Output the [x, y] coordinate of the center of the cell containing the given text.  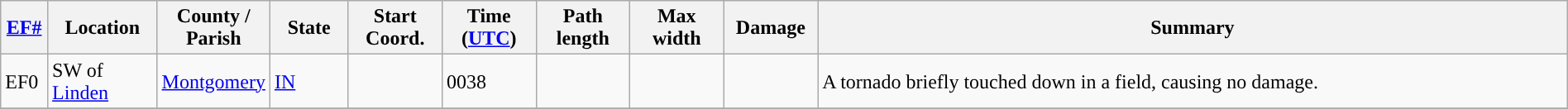
Montgomery [213, 81]
Start Coord. [395, 28]
Time (UTC) [490, 28]
Max width [676, 28]
IN [309, 81]
Location [103, 28]
State [309, 28]
EF0 [25, 81]
SW of Linden [103, 81]
Path length [583, 28]
Damage [771, 28]
Summary [1193, 28]
County / Parish [213, 28]
0038 [490, 81]
EF# [25, 28]
A tornado briefly touched down in a field, causing no damage. [1193, 81]
